Pinpoint the cell where the given text exists, returning its (x, y) midpoint coordinate. 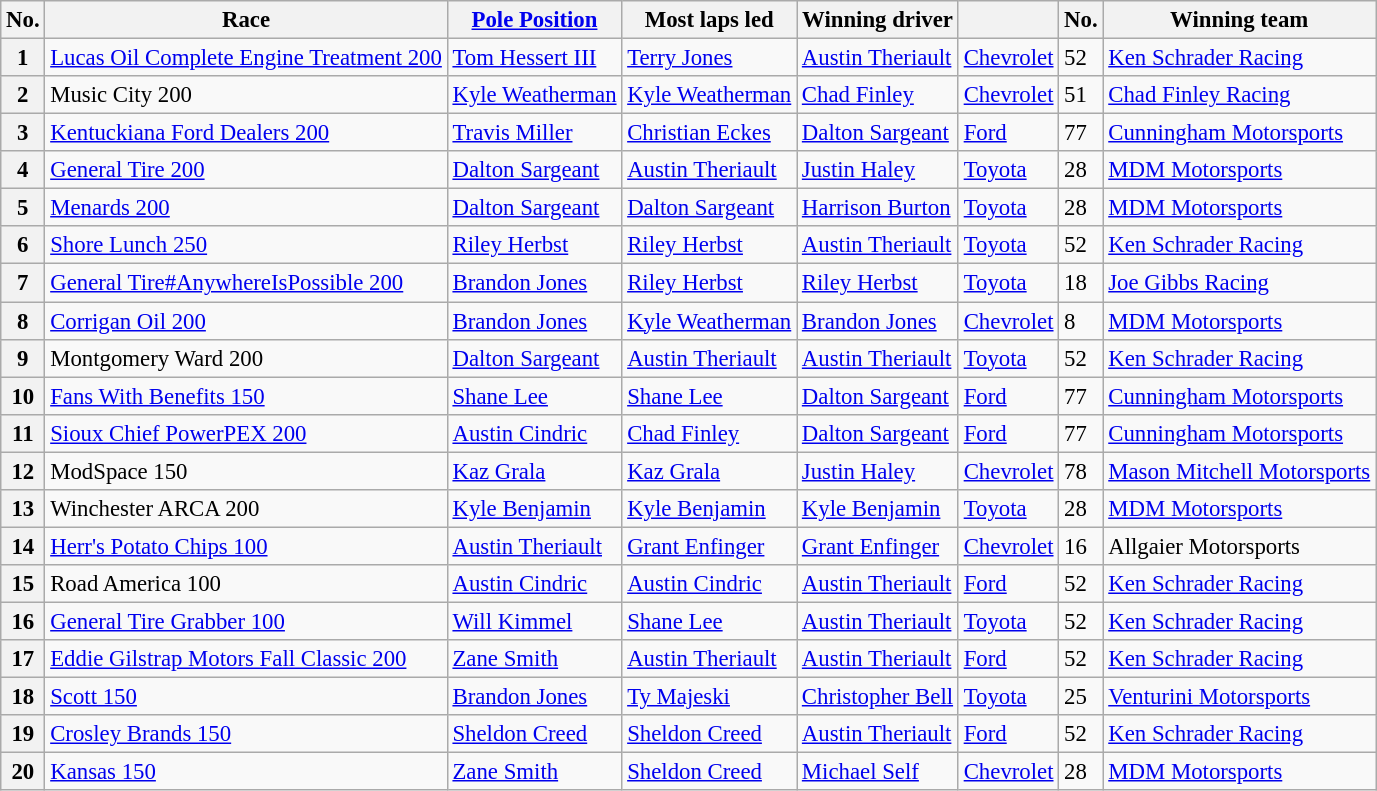
14 (23, 546)
Shore Lunch 250 (246, 245)
Menards 200 (246, 208)
5 (23, 208)
Road America 100 (246, 584)
Eddie Gilstrap Motors Fall Classic 200 (246, 659)
Race (246, 20)
Mason Mitchell Motorsports (1240, 471)
General Tire#AnywhereIsPossible 200 (246, 283)
Sioux Chief PowerPEX 200 (246, 433)
Venturini Motorsports (1240, 697)
Winning driver (878, 20)
78 (1081, 471)
10 (23, 396)
25 (1081, 697)
51 (1081, 95)
General Tire Grabber 100 (246, 621)
Herr's Potato Chips 100 (246, 546)
Terry Jones (710, 58)
Michael Self (878, 772)
Music City 200 (246, 95)
7 (23, 283)
12 (23, 471)
Travis Miller (534, 133)
1 (23, 58)
Tom Hessert III (534, 58)
9 (23, 358)
6 (23, 245)
Scott 150 (246, 697)
3 (23, 133)
Most laps led (710, 20)
Winchester ARCA 200 (246, 509)
Christian Eckes (710, 133)
Ty Majeski (710, 697)
Lucas Oil Complete Engine Treatment 200 (246, 58)
Chad Finley Racing (1240, 95)
Will Kimmel (534, 621)
Fans With Benefits 150 (246, 396)
Corrigan Oil 200 (246, 321)
Crosley Brands 150 (246, 734)
Kansas 150 (246, 772)
Pole Position (534, 20)
Kentuckiana Ford Dealers 200 (246, 133)
Winning team (1240, 20)
13 (23, 509)
17 (23, 659)
Harrison Burton (878, 208)
General Tire 200 (246, 170)
Montgomery Ward 200 (246, 358)
ModSpace 150 (246, 471)
Allgaier Motorsports (1240, 546)
Joe Gibbs Racing (1240, 283)
19 (23, 734)
15 (23, 584)
11 (23, 433)
4 (23, 170)
Christopher Bell (878, 697)
20 (23, 772)
2 (23, 95)
